Return the (x, y) coordinate for the center point of the cell that contains the specified text.  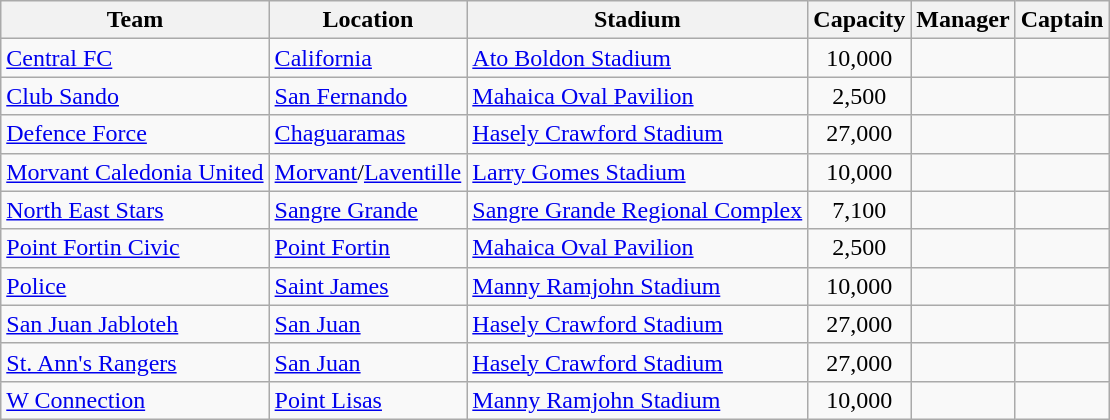
Point Fortin Civic (135, 248)
Team (135, 20)
California (368, 58)
Central FC (135, 58)
Location (368, 20)
Club Sando (135, 96)
Capacity (860, 20)
San Fernando (368, 96)
Larry Gomes Stadium (638, 172)
W Connection (135, 400)
North East Stars (135, 210)
Chaguaramas (368, 134)
Sangre Grande (368, 210)
7,100 (860, 210)
Point Fortin (368, 248)
Defence Force (135, 134)
Morvant/Laventille (368, 172)
Captain (1062, 20)
St. Ann's Rangers (135, 362)
Ato Boldon Stadium (638, 58)
Sangre Grande Regional Complex (638, 210)
Police (135, 286)
San Juan Jabloteh (135, 324)
Stadium (638, 20)
Manager (963, 20)
Point Lisas (368, 400)
Saint James (368, 286)
Morvant Caledonia United (135, 172)
